Identify which cell holds the provided text, then report its [X, Y] central coordinate. 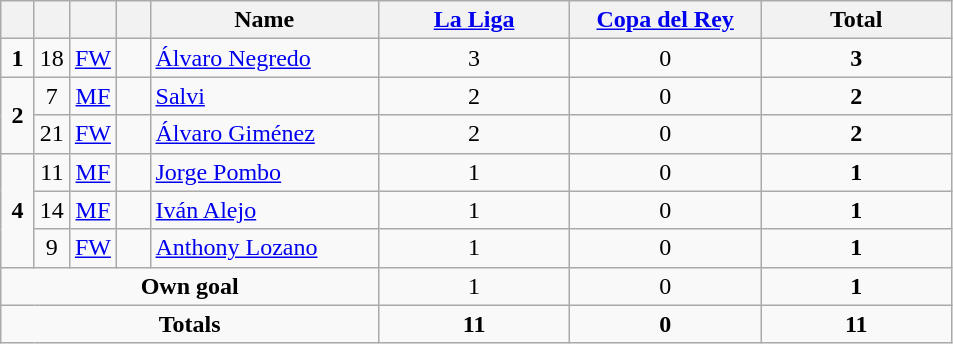
21 [52, 134]
Totals [190, 324]
Iván Alejo [264, 210]
Salvi [264, 96]
Jorge Pombo [264, 172]
La Liga [474, 20]
Álvaro Giménez [264, 134]
9 [52, 248]
Total [856, 20]
Anthony Lozano [264, 248]
18 [52, 58]
7 [52, 96]
Own goal [190, 286]
Name [264, 20]
14 [52, 210]
4 [18, 210]
Copa del Rey [666, 20]
Álvaro Negredo [264, 58]
